Provide the (x, y) coordinate of the cell's center where the given text is located.  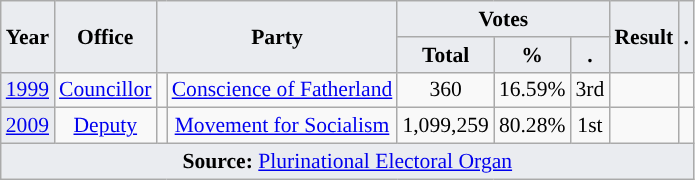
Movement for Socialism (282, 126)
Office (105, 36)
Year (28, 36)
1,099,259 (445, 126)
Source: Plurinational Electoral Organ (348, 162)
Total (445, 55)
Votes (503, 19)
3rd (590, 90)
80.28% (532, 126)
2009 (28, 126)
Conscience of Fatherland (282, 90)
% (532, 55)
16.59% (532, 90)
1999 (28, 90)
Councillor (105, 90)
Party (278, 36)
Deputy (105, 126)
1st (590, 126)
360 (445, 90)
Result (644, 36)
